Locate the cell with the specified text and output its (x, y) center coordinate. 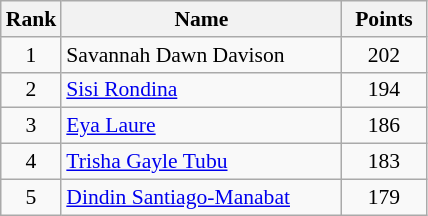
Eya Laure (201, 126)
1 (32, 55)
Dindin Santiago-Manabat (201, 197)
Rank (32, 19)
194 (384, 90)
186 (384, 126)
Name (201, 19)
Points (384, 19)
183 (384, 162)
179 (384, 197)
Savannah Dawn Davison (201, 55)
Sisi Rondina (201, 90)
5 (32, 197)
3 (32, 126)
Trisha Gayle Tubu (201, 162)
4 (32, 162)
2 (32, 90)
202 (384, 55)
